Locate the cell with the specified text and output its [x, y] center coordinate. 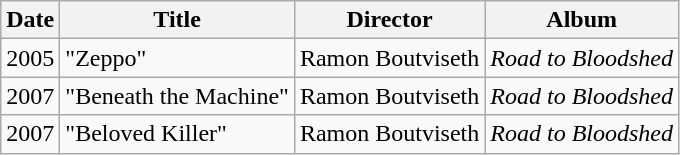
Title [178, 20]
"Beloved Killer" [178, 134]
"Zeppo" [178, 58]
Album [582, 20]
Director [389, 20]
Date [30, 20]
2005 [30, 58]
"Beneath the Machine" [178, 96]
